Identify which cell holds the provided text, then report its [X, Y] central coordinate. 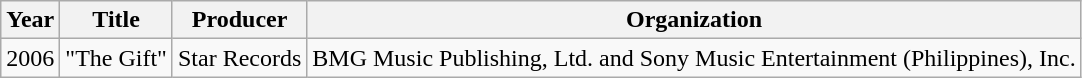
BMG Music Publishing, Ltd. and Sony Music Entertainment (Philippines), Inc. [694, 58]
2006 [30, 58]
"The Gift" [116, 58]
Organization [694, 20]
Year [30, 20]
Star Records [239, 58]
Title [116, 20]
Producer [239, 20]
